Extract the [X, Y] coordinate from the center of the cell holding the provided text.  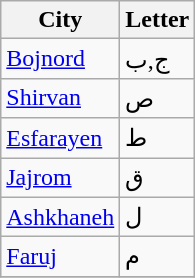
Letter [158, 20]
Shirvan [60, 98]
ج,ب [158, 59]
ص [158, 98]
Faruj [60, 257]
ط [158, 138]
ق [158, 178]
Jajrom [60, 178]
Bojnord [60, 59]
City [60, 20]
م [158, 257]
ل [158, 217]
Esfarayen [60, 138]
Ashkhaneh [60, 217]
